Detect which cell encompasses the target text, then output its [X, Y] center coordinate. 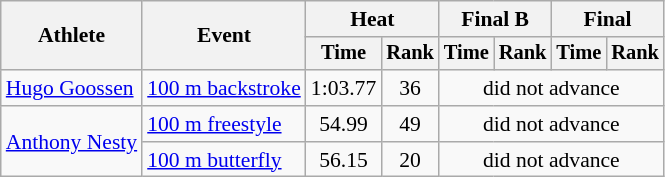
100 m backstroke [224, 88]
Heat [372, 19]
100 m freestyle [224, 124]
54.99 [344, 124]
Event [224, 36]
Athlete [72, 36]
36 [410, 88]
49 [410, 124]
Anthony Nesty [72, 142]
Final [607, 19]
Final B [495, 19]
Hugo Goossen [72, 88]
1:03.77 [344, 88]
